For the text-containing cell, return its midpoint in [X, Y] coordinate format. 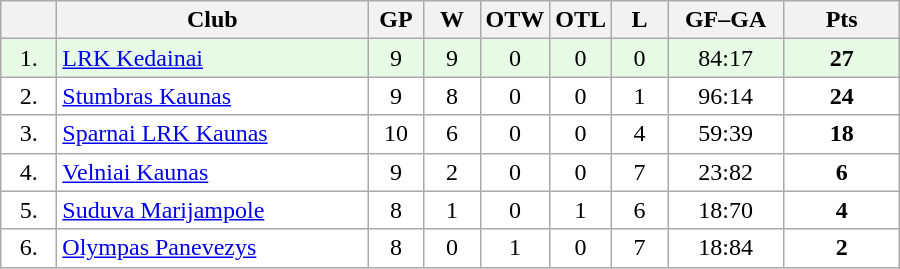
OTL [581, 20]
Sparnai LRK Kaunas [212, 134]
OTW [515, 20]
Suduva Marijampole [212, 210]
24 [842, 96]
4. [29, 172]
3. [29, 134]
59:39 [726, 134]
Olympas Panevezys [212, 248]
6. [29, 248]
18:70 [726, 210]
5. [29, 210]
27 [842, 58]
1. [29, 58]
Pts [842, 20]
GF–GA [726, 20]
96:14 [726, 96]
23:82 [726, 172]
2. [29, 96]
84:17 [726, 58]
W [452, 20]
Stumbras Kaunas [212, 96]
Velniai Kaunas [212, 172]
L [640, 20]
10 [396, 134]
18 [842, 134]
GP [396, 20]
LRK Kedainai [212, 58]
Club [212, 20]
18:84 [726, 248]
